Return [X, Y] of the center of cell containing provided text 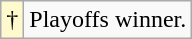
† [12, 20]
Playoffs winner. [108, 20]
